Locate the cell with the specified text and output its (x, y) center coordinate. 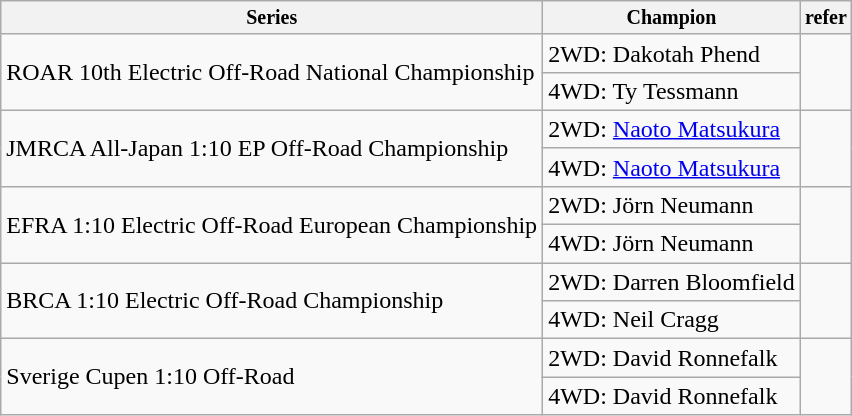
ROAR 10th Electric Off-Road National Championship (272, 72)
2WD: Dakotah Phend (672, 53)
Champion (672, 18)
2WD: Jörn Neumann (672, 205)
4WD: Neil Cragg (672, 320)
2WD: Naoto Matsukura (672, 129)
EFRA 1:10 Electric Off-Road European Championship (272, 224)
2WD: Darren Bloomfield (672, 282)
BRCA 1:10 Electric Off-Road Championship (272, 301)
4WD: David Ronnefalk (672, 396)
4WD: Naoto Matsukura (672, 167)
Series (272, 18)
4WD: Jörn Neumann (672, 244)
2WD: David Ronnefalk (672, 358)
4WD: Ty Tessmann (672, 91)
JMRCA All-Japan 1:10 EP Off-Road Championship (272, 148)
refer (826, 18)
Sverige Cupen 1:10 Off-Road (272, 377)
